Return the (X, Y) coordinate for the center point of the cell that contains the specified text.  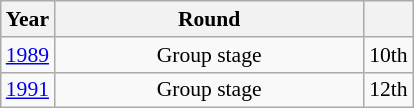
1989 (28, 55)
Round (209, 19)
10th (388, 55)
12th (388, 90)
Year (28, 19)
1991 (28, 90)
